For the text-containing cell, return its midpoint in [X, Y] coordinate format. 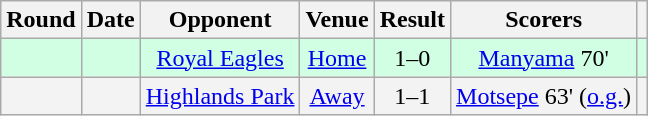
Opponent [220, 20]
1–0 [412, 58]
Home [337, 58]
Manyama 70' [544, 58]
Scorers [544, 20]
Royal Eagles [220, 58]
Away [337, 96]
Round [41, 20]
Date [110, 20]
Highlands Park [220, 96]
Venue [337, 20]
Result [412, 20]
1–1 [412, 96]
Motsepe 63' (o.g.) [544, 96]
